Search for the cell housing the specified text and yield its [x, y] center coordinate. 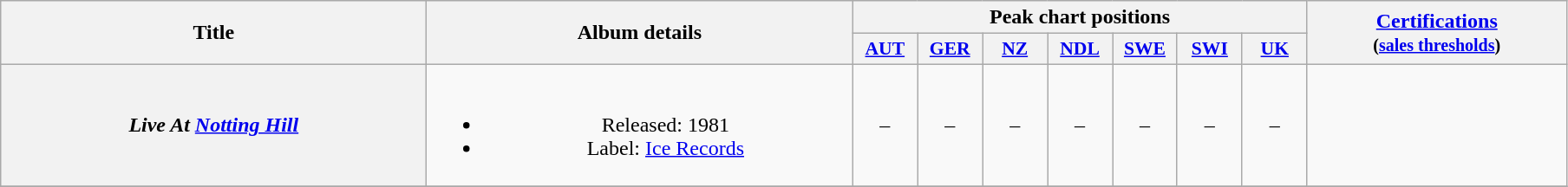
Live At Notting Hill [213, 125]
SWE [1145, 49]
Released: 1981Label: Ice Records [640, 125]
SWI [1209, 49]
Title [213, 33]
GER [951, 49]
Peak chart positions [1080, 17]
NDL [1081, 49]
Album details [640, 33]
Certifications(sales thresholds) [1436, 33]
UK [1275, 49]
NZ [1015, 49]
AUT [885, 49]
